Find where the given text appears and provide that cell's center as (X, Y) coordinate. 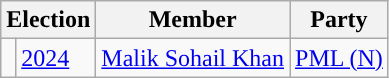
Member (193, 20)
Party (340, 20)
Election (48, 20)
Malik Sohail Khan (193, 58)
PML (N) (340, 58)
2024 (56, 58)
